Find where the given text appears and provide that cell's center as [X, Y] coordinate. 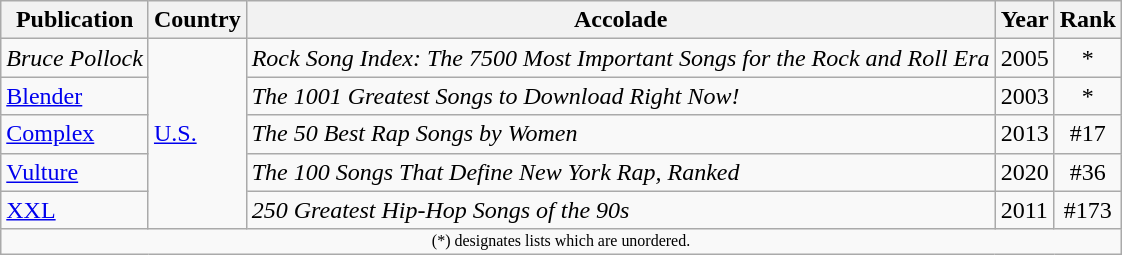
2020 [1024, 172]
250 Greatest Hip-Hop Songs of the 90s [620, 210]
Complex [75, 134]
The 50 Best Rap Songs by Women [620, 134]
Blender [75, 96]
XXL [75, 210]
Bruce Pollock [75, 58]
#173 [1088, 210]
Vulture [75, 172]
Accolade [620, 20]
2011 [1024, 210]
(*) designates lists which are unordered. [562, 241]
2005 [1024, 58]
Rock Song Index: The 7500 Most Important Songs for the Rock and Roll Era [620, 58]
The 1001 Greatest Songs to Download Right Now! [620, 96]
Publication [75, 20]
2013 [1024, 134]
U.S. [197, 134]
2003 [1024, 96]
#36 [1088, 172]
Country [197, 20]
The 100 Songs That Define New York Rap, Ranked [620, 172]
#17 [1088, 134]
Rank [1088, 20]
Year [1024, 20]
